Return the [x, y] coordinate for the center point of the cell that contains the specified text.  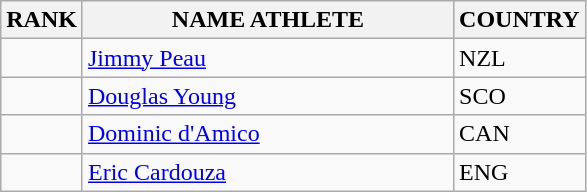
NZL [520, 58]
Eric Cardouza [268, 172]
NAME ATHLETE [268, 20]
CAN [520, 134]
COUNTRY [520, 20]
SCO [520, 96]
ENG [520, 172]
Dominic d'Amico [268, 134]
Jimmy Peau [268, 58]
RANK [42, 20]
Douglas Young [268, 96]
